Extract the [x, y] coordinate from the center of the cell holding the provided text.  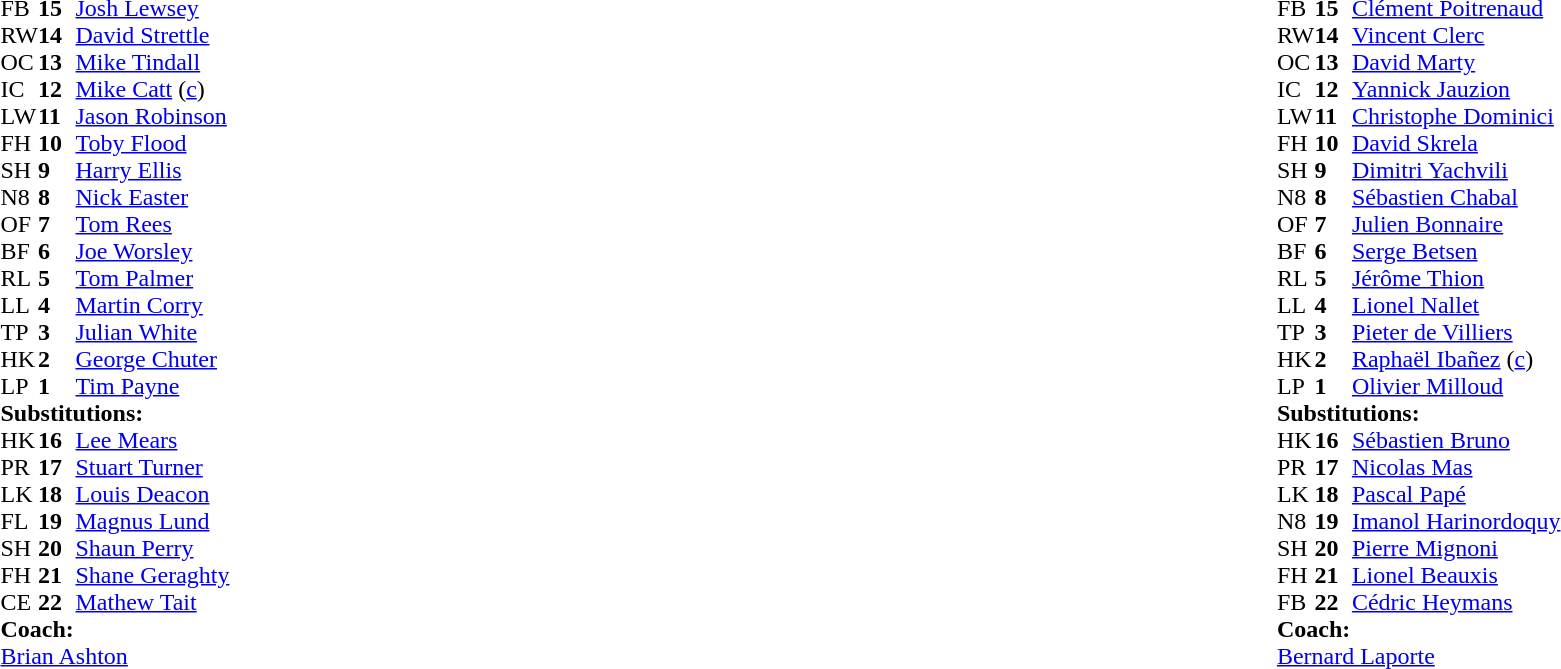
Magnus Lund [153, 522]
Louis Deacon [153, 494]
Mike Catt (c) [153, 90]
Martin Corry [153, 306]
Nick Easter [153, 198]
Nicolas Mas [1456, 468]
Serge Betsen [1456, 252]
Julian White [153, 332]
Joe Worsley [153, 252]
Brian Ashton [114, 656]
David Skrela [1456, 144]
Sébastien Bruno [1456, 440]
George Chuter [153, 360]
Mathew Tait [153, 602]
Sébastien Chabal [1456, 198]
Shaun Perry [153, 548]
Raphaël Ibañez (c) [1456, 360]
Lee Mears [153, 440]
David Strettle [153, 36]
Bernard Laporte [1419, 656]
Christophe Dominici [1456, 116]
Lionel Nallet [1456, 306]
Imanol Harinordoquy [1456, 522]
Harry Ellis [153, 170]
Shane Geraghty [153, 576]
Toby Flood [153, 144]
Olivier Milloud [1456, 386]
FB [1296, 602]
David Marty [1456, 62]
Tom Rees [153, 224]
Stuart Turner [153, 468]
Yannick Jauzion [1456, 90]
Jason Robinson [153, 116]
FL [19, 522]
Lionel Beauxis [1456, 576]
Pascal Papé [1456, 494]
Jérôme Thion [1456, 278]
Tom Palmer [153, 278]
Julien Bonnaire [1456, 224]
Mike Tindall [153, 62]
Vincent Clerc [1456, 36]
Tim Payne [153, 386]
CE [19, 602]
Dimitri Yachvili [1456, 170]
Pierre Mignoni [1456, 548]
Cédric Heymans [1456, 602]
Pieter de Villiers [1456, 332]
